Search for the cell housing the specified text and yield its (x, y) center coordinate. 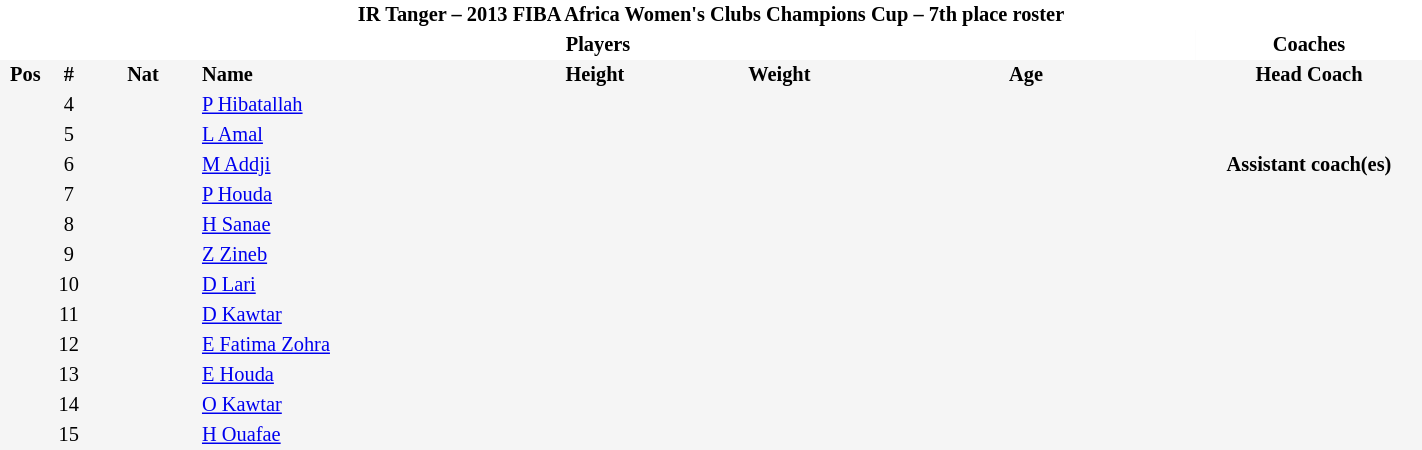
Players (598, 45)
6 (69, 165)
11 (69, 315)
IR Tanger – 2013 FIBA Africa Women's Clubs Champions Cup – 7th place roster (711, 15)
O Kawtar (343, 405)
H Ouafae (343, 435)
Assistant coach(es) (1309, 165)
14 (69, 405)
12 (69, 345)
E Houda (343, 375)
Pos (26, 75)
Name (343, 75)
E Fatima Zohra (343, 345)
13 (69, 375)
P Hibatallah (343, 105)
7 (69, 195)
Head Coach (1309, 75)
Age (1026, 75)
H Sanae (343, 225)
Weight (780, 75)
# (69, 75)
M Addji (343, 165)
L Amal (343, 135)
9 (69, 255)
5 (69, 135)
Nat (143, 75)
15 (69, 435)
P Houda (343, 195)
Coaches (1309, 45)
D Kawtar (343, 315)
4 (69, 105)
10 (69, 285)
Height (595, 75)
8 (69, 225)
Z Zineb (343, 255)
D Lari (343, 285)
